Detect which cell encompasses the target text, then output its (x, y) center coordinate. 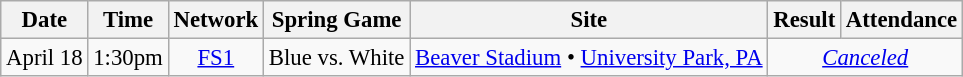
Beaver Stadium • University Park, PA (589, 58)
Blue vs. White (337, 58)
Network (216, 20)
April 18 (44, 58)
1:30pm (128, 58)
Result (804, 20)
Spring Game (337, 20)
Canceled (866, 58)
Date (44, 20)
Time (128, 20)
Attendance (902, 20)
Site (589, 20)
FS1 (216, 58)
